Search for the cell housing the specified text and yield its (X, Y) center coordinate. 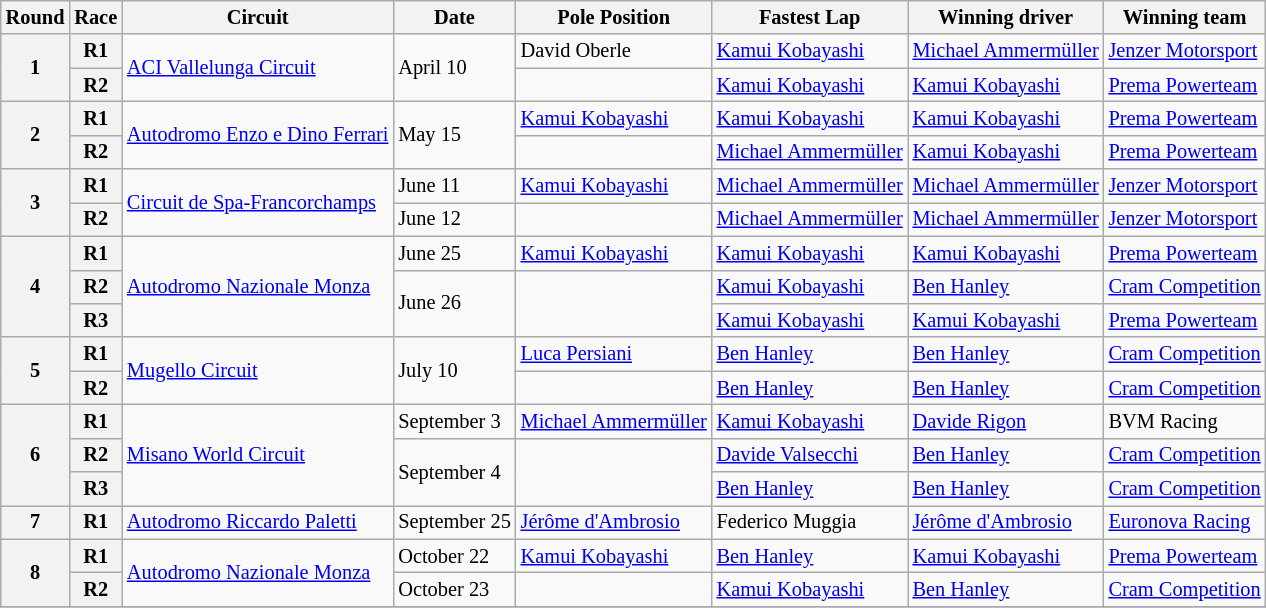
3 (36, 202)
Davide Valsecchi (810, 455)
Race (96, 17)
Federico Muggia (810, 522)
October 23 (454, 589)
Circuit de Spa-Francorchamps (258, 202)
7 (36, 522)
May 15 (454, 134)
June 26 (454, 304)
Autodromo Enzo e Dino Ferrari (258, 134)
July 10 (454, 370)
4 (36, 286)
Winning team (1185, 17)
June 12 (454, 219)
Davide Rigon (1006, 421)
Pole Position (614, 17)
Winning driver (1006, 17)
ACI Vallelunga Circuit (258, 68)
Euronova Racing (1185, 522)
September 3 (454, 421)
Autodromo Riccardo Paletti (258, 522)
2 (36, 134)
Luca Persiani (614, 354)
BVM Racing (1185, 421)
September 25 (454, 522)
Round (36, 17)
April 10 (454, 68)
October 22 (454, 556)
June 11 (454, 186)
6 (36, 454)
Misano World Circuit (258, 454)
Date (454, 17)
Fastest Lap (810, 17)
June 25 (454, 253)
8 (36, 572)
Mugello Circuit (258, 370)
1 (36, 68)
September 4 (454, 472)
Circuit (258, 17)
David Oberle (614, 51)
5 (36, 370)
